For the text-containing cell, return its midpoint in [X, Y] coordinate format. 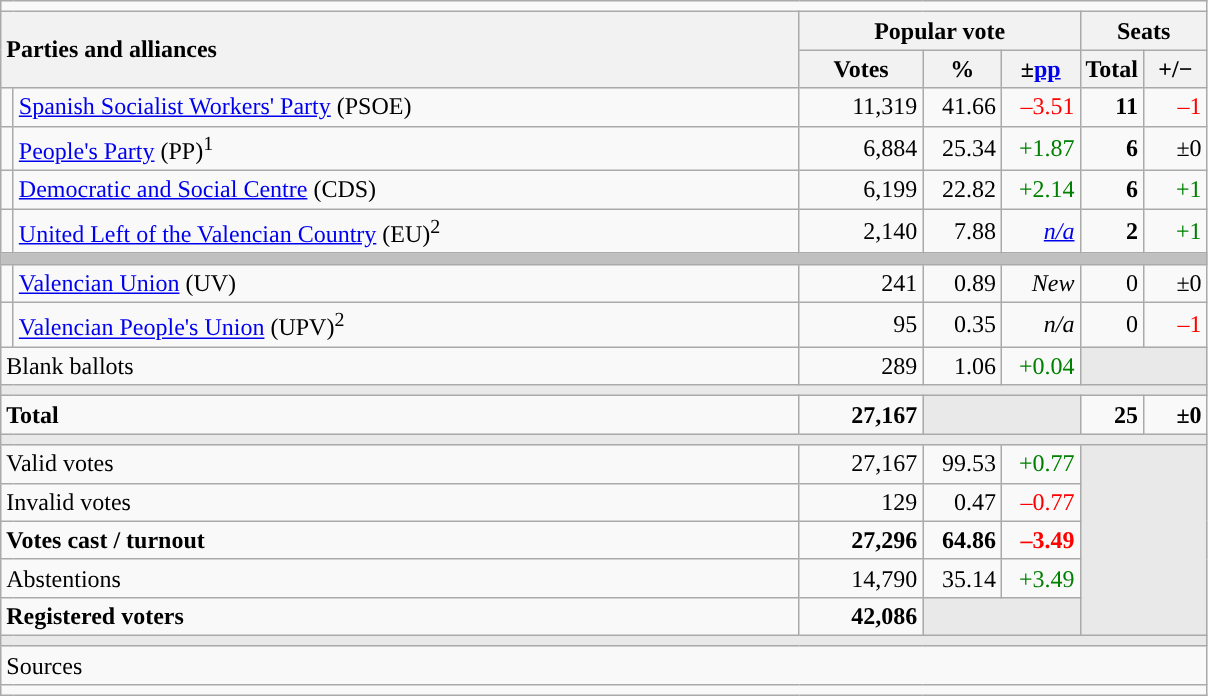
95 [861, 324]
22.82 [962, 190]
Spanish Socialist Workers' Party (PSOE) [406, 107]
Abstentions [400, 578]
6,884 [861, 148]
11,319 [861, 107]
±pp [1040, 69]
129 [861, 502]
27,296 [861, 540]
99.53 [962, 464]
6,199 [861, 190]
Democratic and Social Centre (CDS) [406, 190]
–3.51 [1040, 107]
0.35 [962, 324]
241 [861, 283]
Votes [861, 69]
41.66 [962, 107]
Valid votes [400, 464]
25.34 [962, 148]
Registered voters [400, 616]
42,086 [861, 616]
+1.87 [1040, 148]
Popular vote [940, 31]
+0.77 [1040, 464]
1.06 [962, 366]
+/− [1176, 69]
Votes cast / turnout [400, 540]
–3.49 [1040, 540]
35.14 [962, 578]
2,140 [861, 232]
–0.77 [1040, 502]
Invalid votes [400, 502]
64.86 [962, 540]
New [1040, 283]
People's Party (PP)1 [406, 148]
+3.49 [1040, 578]
25 [1112, 415]
7.88 [962, 232]
Blank ballots [400, 366]
+2.14 [1040, 190]
0.89 [962, 283]
+0.04 [1040, 366]
289 [861, 366]
2 [1112, 232]
Valencian People's Union (UPV)2 [406, 324]
% [962, 69]
Valencian Union (UV) [406, 283]
Sources [604, 665]
11 [1112, 107]
United Left of the Valencian Country (EU)2 [406, 232]
Parties and alliances [400, 50]
14,790 [861, 578]
Seats [1144, 31]
0.47 [962, 502]
